Return (X, Y) of the center of cell containing provided text 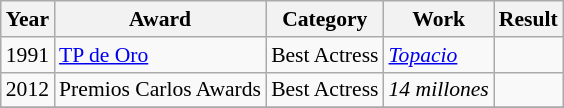
TP de Oro (160, 55)
Year (28, 19)
Work (439, 19)
Topacio (439, 55)
Category (324, 19)
14 millones (439, 90)
Result (528, 19)
Award (160, 19)
Premios Carlos Awards (160, 90)
1991 (28, 55)
2012 (28, 90)
